Search for the cell housing the specified text and yield its (X, Y) center coordinate. 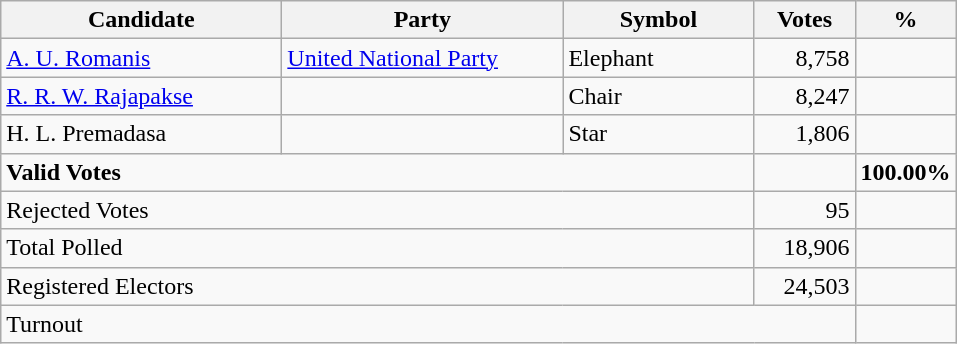
Chair (658, 96)
Star (658, 134)
Candidate (142, 20)
Turnout (428, 324)
R. R. W. Rajapakse (142, 96)
Votes (804, 20)
24,503 (804, 286)
Symbol (658, 20)
United National Party (422, 58)
8,758 (804, 58)
Rejected Votes (378, 210)
Total Polled (378, 248)
100.00% (906, 172)
Elephant (658, 58)
18,906 (804, 248)
Valid Votes (378, 172)
A. U. Romanis (142, 58)
1,806 (804, 134)
95 (804, 210)
Registered Electors (378, 286)
% (906, 20)
H. L. Premadasa (142, 134)
8,247 (804, 96)
Party (422, 20)
